Provide the (x, y) coordinate of the cell's center where the given text is located.  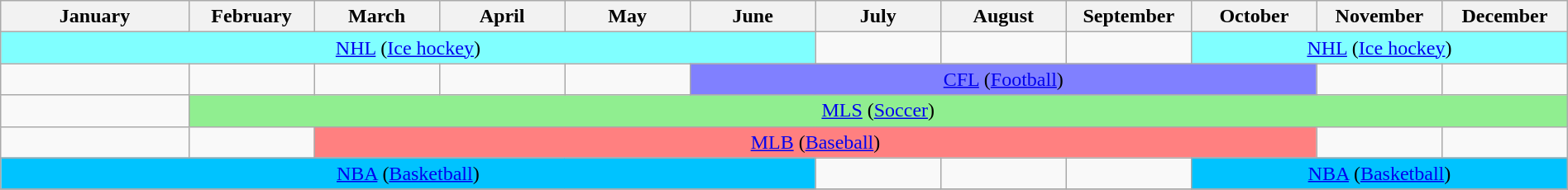
CFL (Football) (1003, 79)
June (753, 17)
October (1255, 17)
August (1004, 17)
April (502, 17)
MLS (Soccer) (878, 111)
July (878, 17)
May (628, 17)
MLB (Baseball) (815, 142)
February (251, 17)
September (1129, 17)
December (1505, 17)
January (94, 17)
November (1379, 17)
March (377, 17)
